Detect which cell encompasses the target text, then output its [X, Y] center coordinate. 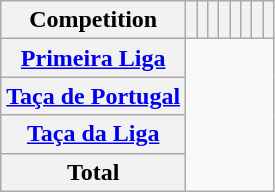
Competition [94, 20]
Taça da Liga [94, 134]
Taça de Portugal [94, 96]
Primeira Liga [94, 58]
Total [94, 172]
